Output the [X, Y] coordinate of the center of the cell containing the given text.  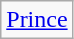
Prince [37, 20]
